Provide the (x, y) coordinate of the cell's center where the given text is located.  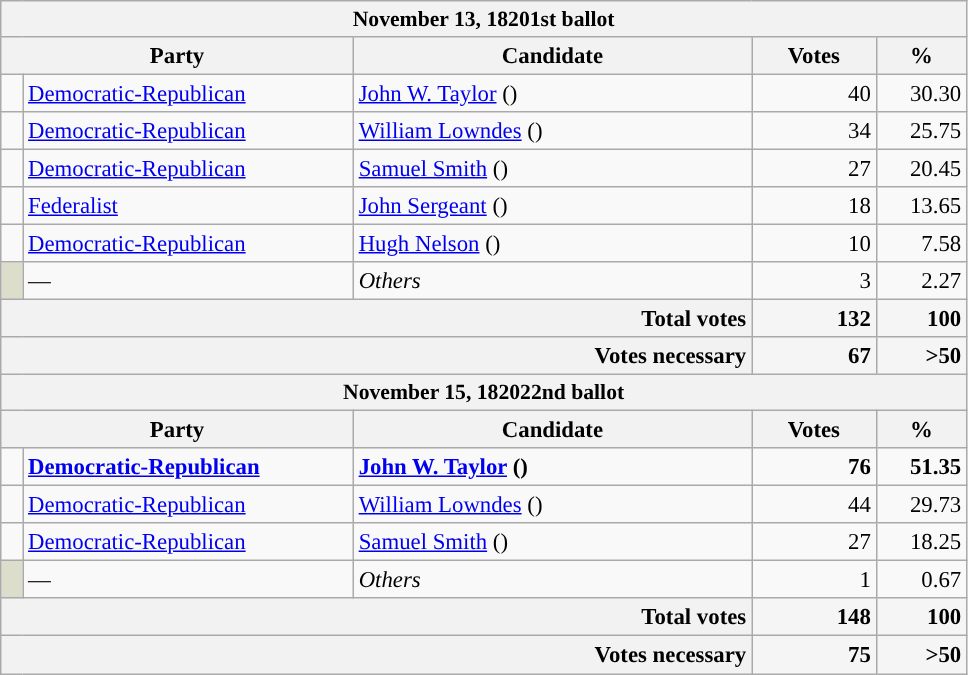
November 15, 182022nd ballot (484, 393)
75 (814, 655)
18 (814, 206)
20.45 (921, 168)
John Sergeant () (552, 206)
3 (814, 281)
148 (814, 617)
13.65 (921, 206)
Federalist (188, 206)
30.30 (921, 93)
7.58 (921, 244)
2.27 (921, 281)
25.75 (921, 131)
Hugh Nelson () (552, 244)
0.67 (921, 580)
44 (814, 505)
1 (814, 580)
18.25 (921, 542)
51.35 (921, 467)
132 (814, 319)
67 (814, 356)
34 (814, 131)
November 13, 18201st ballot (484, 19)
76 (814, 467)
29.73 (921, 505)
40 (814, 93)
10 (814, 244)
